Find where the given text appears and provide that cell's center as [X, Y] coordinate. 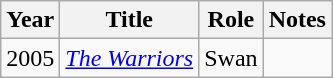
Year [30, 20]
Swan [231, 58]
The Warriors [130, 58]
Role [231, 20]
2005 [30, 58]
Notes [297, 20]
Title [130, 20]
